Identify which cell holds the provided text, then report its (X, Y) central coordinate. 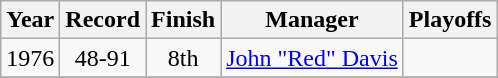
Manager (312, 20)
Finish (184, 20)
Playoffs (450, 20)
48-91 (103, 58)
1976 (30, 58)
Record (103, 20)
8th (184, 58)
John "Red" Davis (312, 58)
Year (30, 20)
